Provide the [x, y] coordinate of the cell's center where the given text is located.  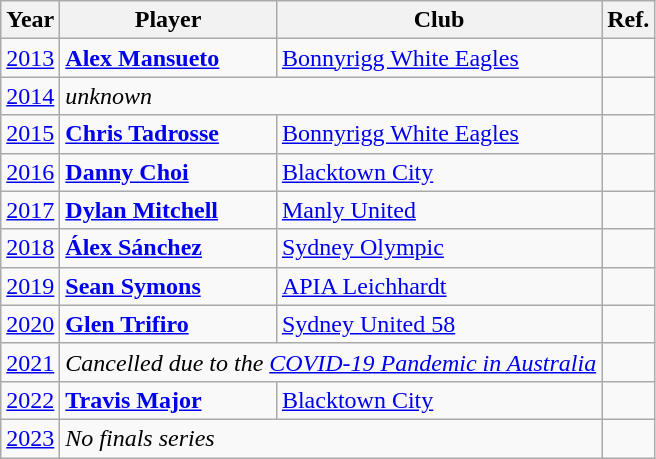
Player [168, 20]
Glen Trifiro [168, 324]
2016 [30, 172]
2013 [30, 58]
APIA Leichhardt [438, 286]
Sydney Olympic [438, 248]
Cancelled due to the COVID-19 Pandemic in Australia [331, 362]
Alex Mansueto [168, 58]
2020 [30, 324]
2023 [30, 438]
Year [30, 20]
unknown [331, 96]
Manly United [438, 210]
Sydney United 58 [438, 324]
Ref. [628, 20]
2015 [30, 134]
Danny Choi [168, 172]
2019 [30, 286]
Travis Major [168, 400]
2022 [30, 400]
Chris Tadrosse [168, 134]
2021 [30, 362]
Álex Sánchez [168, 248]
Sean Symons [168, 286]
No finals series [331, 438]
2014 [30, 96]
Dylan Mitchell [168, 210]
2018 [30, 248]
2017 [30, 210]
Club [438, 20]
